Find where the given text appears and provide that cell's center as [X, Y] coordinate. 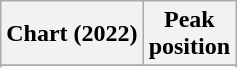
Chart (2022) [72, 34]
Peakposition [189, 34]
